Provide the (x, y) coordinate of the cell's center where the given text is located.  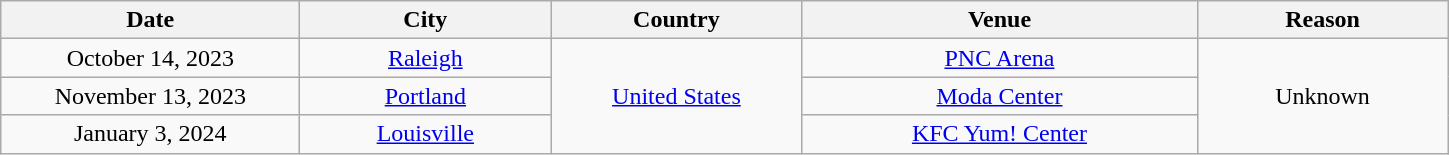
October 14, 2023 (150, 58)
Raleigh (426, 58)
Moda Center (1000, 96)
Date (150, 20)
Venue (1000, 20)
November 13, 2023 (150, 96)
January 3, 2024 (150, 134)
KFC Yum! Center (1000, 134)
City (426, 20)
PNC Arena (1000, 58)
Reason (1322, 20)
United States (676, 96)
Louisville (426, 134)
Country (676, 20)
Portland (426, 96)
Unknown (1322, 96)
